Extract the [x, y] coordinate from the center of the cell holding the provided text.  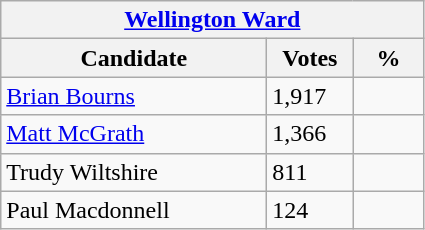
% [388, 58]
Wellington Ward [212, 20]
1,366 [310, 134]
811 [310, 172]
124 [310, 210]
Brian Bourns [134, 96]
Paul Macdonnell [134, 210]
Matt McGrath [134, 134]
1,917 [310, 96]
Trudy Wiltshire [134, 172]
Candidate [134, 58]
Votes [310, 58]
